From the cell containing the given text, extract its center point as [X, Y] coordinate. 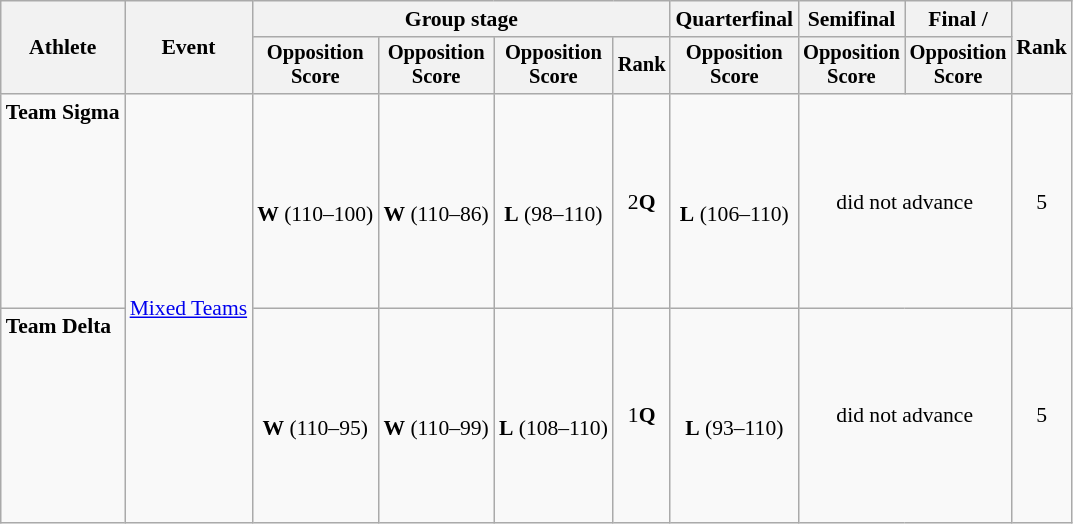
L (93–110) [734, 416]
W (110–100) [315, 201]
Quarterfinal [734, 19]
Final / [958, 19]
2Q [642, 201]
Athlete [63, 48]
Group stage [461, 19]
W (110–99) [436, 416]
L (106–110) [734, 201]
L (108–110) [554, 416]
Event [189, 48]
Team Delta [63, 416]
Team Sigma [63, 201]
W (110–86) [436, 201]
L (98–110) [554, 201]
Mixed Teams [189, 308]
Semifinal [852, 19]
W (110–95) [315, 416]
1Q [642, 416]
